Output the [X, Y] coordinate of the center of the cell containing the given text.  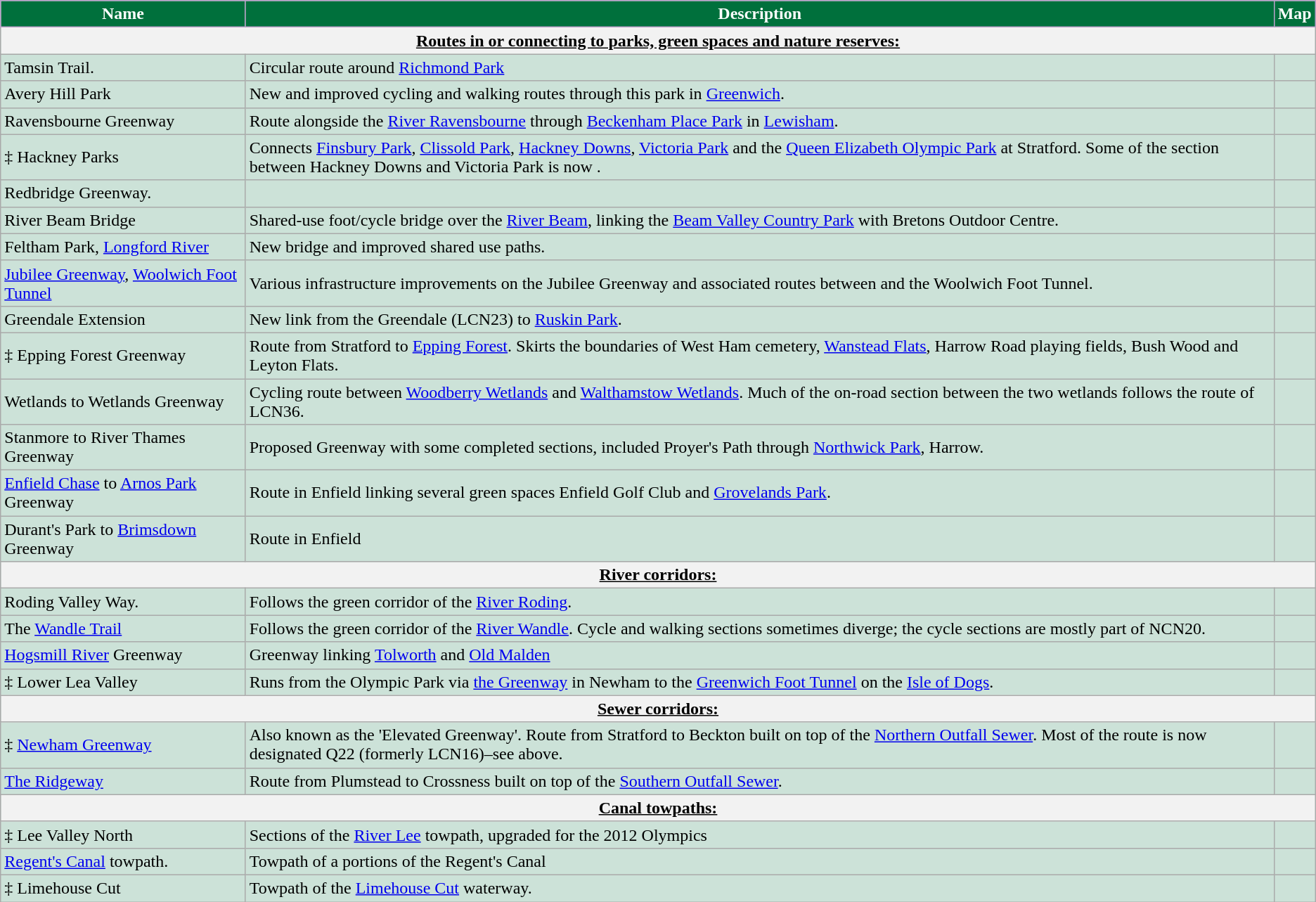
River corridors: [658, 575]
Sections of the River Lee towpath, upgraded for the 2012 Olympics [759, 835]
‡ Lower Lea Valley [123, 682]
The Ridgeway [123, 781]
New link from the Greendale (LCN23) to Ruskin Park. [759, 319]
Towpath of a portions of the Regent's Canal [759, 861]
New and improved cycling and walking routes through this park in Greenwich. [759, 94]
Cycling route between Woodberry Wetlands and Walthamstow Wetlands. Much of the on-road section between the two wetlands follows the route of LCN36. [759, 401]
Route alongside the River Ravensbourne through Beckenham Place Park in Lewisham. [759, 121]
Ravensbourne Greenway [123, 121]
Route in Enfield [759, 539]
Shared-use foot/cycle bridge over the River Beam, linking the Beam Valley Country Park with Bretons Outdoor Centre. [759, 220]
Enfield Chase to Arnos Park Greenway [123, 494]
Description [759, 14]
Various infrastructure improvements on the Jubilee Greenway and associated routes between and the Woolwich Foot Tunnel. [759, 283]
Avery Hill Park [123, 94]
Name [123, 14]
River Beam Bridge [123, 220]
Follows the green corridor of the River Roding. [759, 602]
Routes in or connecting to parks, green spaces and nature reserves: [658, 41]
‡ Lee Valley North [123, 835]
Map [1295, 14]
Wetlands to Wetlands Greenway [123, 401]
Tamsin Trail. [123, 67]
Circular route around Richmond Park [759, 67]
Redbridge Greenway. [123, 193]
Route in Enfield linking several green spaces Enfield Golf Club and Grovelands Park. [759, 494]
‡ Epping Forest Greenway [123, 356]
Greenway linking Tolworth and Old Malden [759, 655]
New bridge and improved shared use paths. [759, 247]
Sewer corridors: [658, 709]
Route from Plumstead to Crossness built on top of the Southern Outfall Sewer. [759, 781]
Towpath of the Limehouse Cut waterway. [759, 888]
‡ Hackney Parks [123, 157]
Runs from the Olympic Park via the Greenway in Newham to the Greenwich Foot Tunnel on the Isle of Dogs. [759, 682]
Stanmore to River Thames Greenway [123, 447]
Follows the green corridor of the River Wandle. Cycle and walking sections sometimes diverge; the cycle sections are mostly part of NCN20. [759, 629]
Jubilee Greenway, Woolwich Foot Tunnel [123, 283]
Regent's Canal towpath. [123, 861]
Canal towpaths: [658, 808]
Durant's Park to Brimsdown Greenway [123, 539]
Feltham Park, Longford River [123, 247]
The Wandle Trail [123, 629]
‡ Newham Greenway [123, 745]
Roding Valley Way. [123, 602]
Proposed Greenway with some completed sections, included Proyer's Path through Northwick Park, Harrow. [759, 447]
Greendale Extension [123, 319]
Hogsmill River Greenway [123, 655]
‡ Limehouse Cut [123, 888]
